Scan for the cell matching the given text and deliver its [x, y] coordinate at center. 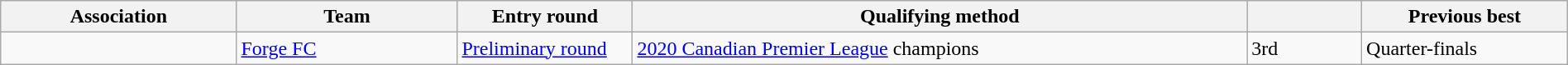
Previous best [1465, 17]
Forge FC [347, 48]
Preliminary round [545, 48]
Entry round [545, 17]
Association [119, 17]
Qualifying method [939, 17]
2020 Canadian Premier League champions [939, 48]
Quarter-finals [1465, 48]
3rd [1305, 48]
Team [347, 17]
